Pinpoint the cell where the given text exists, returning its [x, y] midpoint coordinate. 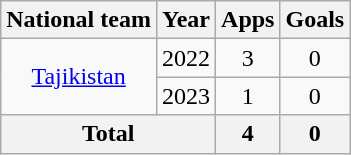
Tajikistan [79, 77]
Year [186, 20]
Total [108, 134]
Apps [248, 20]
3 [248, 58]
4 [248, 134]
National team [79, 20]
1 [248, 96]
Goals [315, 20]
2022 [186, 58]
2023 [186, 96]
